Determine the [x, y] coordinate at the center of the cell enclosing the given text.  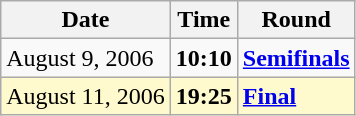
Final [296, 96]
August 11, 2006 [86, 96]
Time [204, 20]
August 9, 2006 [86, 58]
Round [296, 20]
10:10 [204, 58]
19:25 [204, 96]
Date [86, 20]
Semifinals [296, 58]
